Locate the cell with the specified text and output its (X, Y) center coordinate. 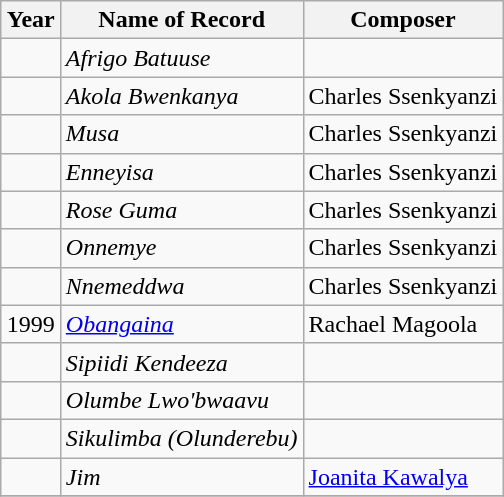
Year (30, 20)
Olumbe Lwo'bwaavu (182, 400)
Rose Guma (182, 210)
Afrigo Batuuse (182, 58)
Composer (403, 20)
Musa (182, 134)
Jim (182, 477)
Nnemeddwa (182, 286)
Name of Record (182, 20)
Sipiidi Kendeeza (182, 362)
Enneyisa (182, 172)
1999 (30, 324)
Joanita Kawalya (403, 477)
Sikulimba (Olunderebu) (182, 438)
Rachael Magoola (403, 324)
Onnemye (182, 248)
Akola Bwenkanya (182, 96)
Obangaina (182, 324)
